Determine the (X, Y) coordinate at the center of the cell enclosing the given text.  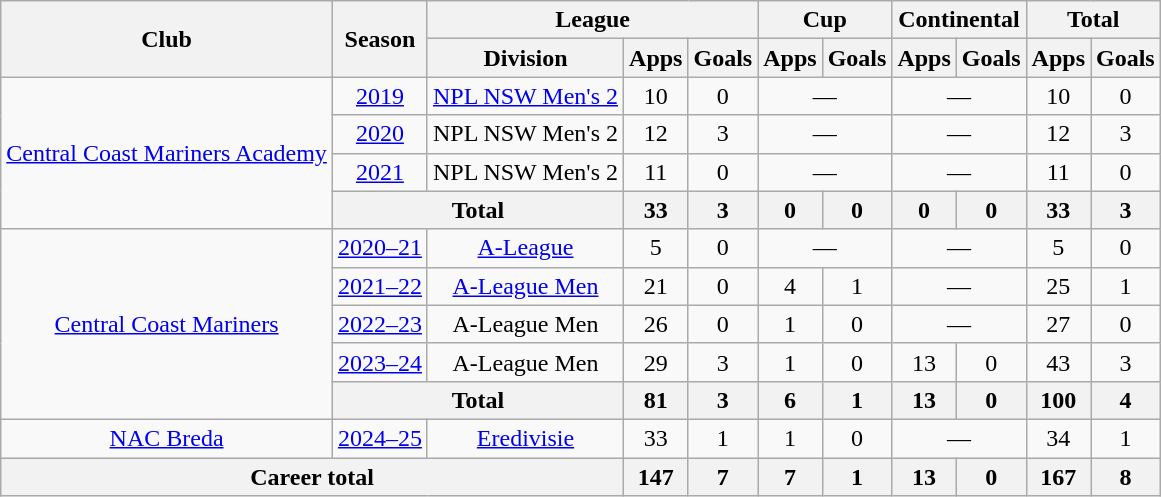
29 (656, 362)
27 (1058, 324)
Eredivisie (525, 438)
NAC Breda (167, 438)
2019 (380, 96)
Club (167, 39)
Cup (825, 20)
25 (1058, 286)
Central Coast Mariners Academy (167, 153)
147 (656, 477)
100 (1058, 400)
Career total (312, 477)
Continental (959, 20)
81 (656, 400)
2023–24 (380, 362)
2020 (380, 134)
2021–22 (380, 286)
43 (1058, 362)
6 (790, 400)
League (592, 20)
2020–21 (380, 248)
26 (656, 324)
2024–25 (380, 438)
2021 (380, 172)
167 (1058, 477)
21 (656, 286)
A-League (525, 248)
Central Coast Mariners (167, 324)
Season (380, 39)
2022–23 (380, 324)
Division (525, 58)
8 (1125, 477)
34 (1058, 438)
